Search for the cell housing the specified text and yield its [x, y] center coordinate. 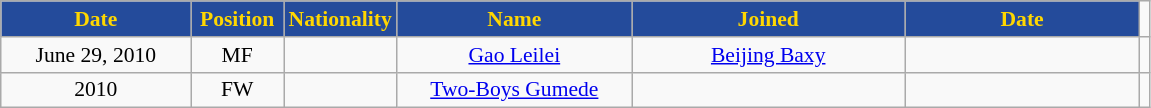
Name [514, 19]
Two-Boys Gumede [514, 90]
Nationality [340, 19]
FW [238, 90]
2010 [96, 90]
June 29, 2010 [96, 55]
MF [238, 55]
Gao Leilei [514, 55]
Beijing Baxy [768, 55]
Joined [768, 19]
Position [238, 19]
